Find where the given text appears and provide that cell's center as (x, y) coordinate. 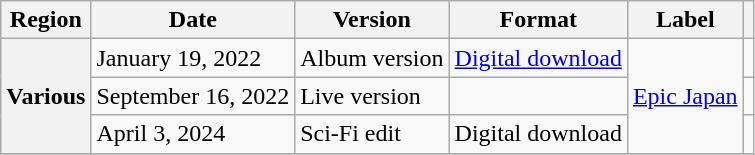
Region (46, 20)
Label (685, 20)
Format (538, 20)
Album version (372, 58)
Version (372, 20)
Epic Japan (685, 96)
Date (193, 20)
Various (46, 96)
Live version (372, 96)
January 19, 2022 (193, 58)
April 3, 2024 (193, 134)
Sci-Fi edit (372, 134)
September 16, 2022 (193, 96)
